Extract the (x, y) coordinate from the center of the cell holding the provided text.  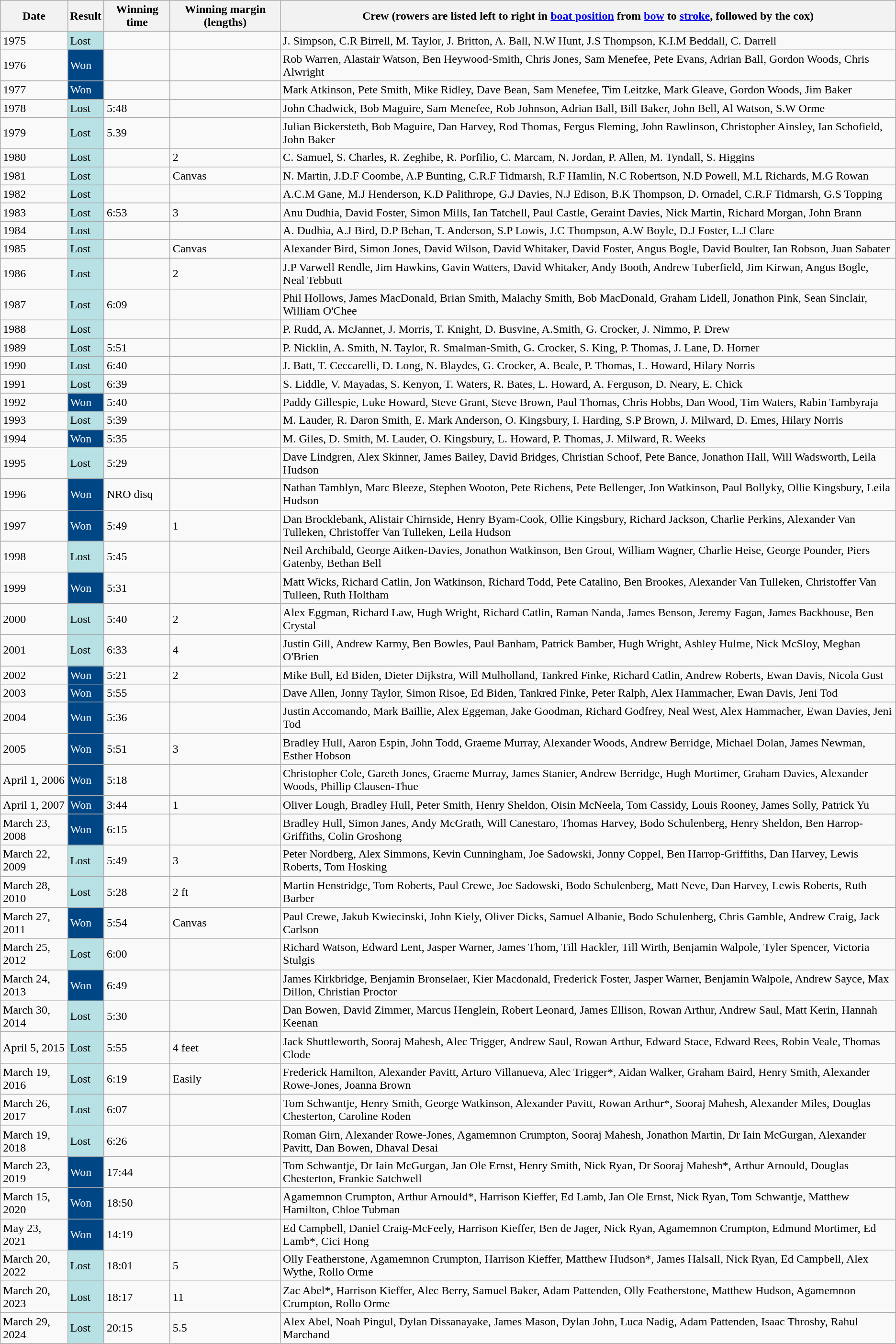
March 15, 2020 (34, 1204)
Bradley Hull, Aaron Espin, John Todd, Graeme Murray, Alexander Woods, Andrew Berridge, Michael Dolan, James Newman, Esther Hobson (588, 749)
March 19, 2016 (34, 1078)
March 26, 2017 (34, 1110)
1983 (34, 212)
Paddy Gillespie, Luke Howard, Steve Grant, Steve Brown, Paul Thomas, Chris Hobbs, Dan Wood, Tim Waters, Rabin Tambyraja (588, 402)
18:01 (137, 1266)
March 23, 2019 (34, 1172)
20:15 (137, 1328)
6:00 (137, 954)
Christopher Cole, Gareth Jones, Graeme Murray, James Stanier, Andrew Berridge, Hugh Mortimer, Graham Davies, Alexander Woods, Phillip Clausen-Thue (588, 780)
Alex Eggman, Richard Law, Hugh Wright, Richard Catlin, Raman Nanda, James Benson, Jeremy Fagan, James Backhouse, Ben Crystal (588, 619)
J. Simpson, C.R Birrell, M. Taylor, J. Britton, A. Ball, N.W Hunt, J.S Thompson, K.I.M Beddall, C. Darrell (588, 41)
4 feet (225, 1048)
NRO disq (137, 494)
March 27, 2011 (34, 923)
1977 (34, 90)
1995 (34, 463)
5:36 (137, 718)
1990 (34, 366)
March 24, 2013 (34, 985)
Richard Watson, Edward Lent, Jasper Warner, James Thom, Till Hackler, Till Wirth, Benjamin Walpole, Tyler Spencer, Victoria Stulgis (588, 954)
5:31 (137, 588)
Martin Henstridge, Tom Roberts, Paul Crewe, Joe Sadowski, Bodo Schulenberg, Matt Neve, Dan Harvey, Lewis Roberts, Ruth Barber (588, 892)
Phil Hollows, James MacDonald, Brian Smith, Malachy Smith, Bob MacDonald, Graham Lidell, Jonathon Pink, Sean Sinclair, William O'Chee (588, 305)
A.C.M Gane, M.J Henderson, K.D Palithrope, G.J Davies, N.J Edison, B.K Thompson, D. Ornadel, C.R.F Tidmarsh, G.S Topping (588, 194)
March 23, 2008 (34, 829)
March 25, 2012 (34, 954)
1988 (34, 329)
Jack Shuttleworth, Sooraj Mahesh, Alec Trigger, Andrew Saul, Rowan Arthur, Edward Stace, Edward Rees, Robin Veale, Thomas Clode (588, 1048)
Dan Bowen, David Zimmer, Marcus Henglein, Robert Leonard, James Ellison, Rowan Arthur, Andrew Saul, Matt Kerin, Hannah Keenan (588, 1016)
1991 (34, 384)
1998 (34, 556)
Peter Nordberg, Alex Simmons, Kevin Cunningham, Joe Sadowski, Jonny Coppel, Ben Harrop-Griffiths, Dan Harvey, Lewis Roberts, Tom Hosking (588, 861)
March 19, 2018 (34, 1141)
1985 (34, 248)
1996 (34, 494)
4 (225, 650)
John Chadwick, Bob Maguire, Sam Menefee, Rob Johnson, Adrian Ball, Bill Baker, John Bell, Al Watson, S.W Orme (588, 108)
2005 (34, 749)
Justin Gill, Andrew Karmy, Ben Bowles, Paul Banham, Patrick Bamber, Hugh Wright, Ashley Hulme, Nick McSloy, Meghan O'Brien (588, 650)
March 22, 2009 (34, 861)
6:49 (137, 985)
Matt Wicks, Richard Catlin, Jon Watkinson, Richard Todd, Pete Catalino, Ben Brookes, Alexander Van Tulleken, Christoffer Van Tulleen, Ruth Holtham (588, 588)
Roman Girn, Alexander Rowe-Jones, Agamemnon Crumpton, Sooraj Mahesh, Jonathon Martin, Dr Iain McGurgan, Alexander Pavitt, Dan Bowen, Dhaval Desai (588, 1141)
James Kirkbridge, Benjamin Bronselaer, Kier Macdonald, Frederick Foster, Jasper Warner, Benjamin Walpole, Andrew Sayce, Max Dillon, Christian Proctor (588, 985)
Mike Bull, Ed Biden, Dieter Dijkstra, Will Mulholland, Tankred Finke, Richard Catlin, Andrew Roberts, Ewan Davis, Nicola Gust (588, 675)
Winning time (137, 16)
J. Batt, T. Ceccarelli, D. Long, N. Blaydes, G. Crocker, A. Beale, P. Thomas, L. Howard, Hilary Norris (588, 366)
Dave Allen, Jonny Taylor, Simon Risoe, Ed Biden, Tankred Finke, Peter Ralph, Alex Hammacher, Ewan Davis, Jeni Tod (588, 693)
March 29, 2024 (34, 1328)
1976 (34, 65)
5.5 (225, 1328)
M. Lauder, R. Daron Smith, E. Mark Anderson, O. Kingsbury, I. Harding, S.P Brown, J. Milward, D. Emes, Hilary Norris (588, 420)
1997 (34, 526)
2002 (34, 675)
March 28, 2010 (34, 892)
Paul Crewe, Jakub Kwiecinski, John Kiely, Oliver Dicks, Samuel Albanie, Bodo Schulenberg, Chris Gamble, Andrew Craig, Jack Carlson (588, 923)
Result (86, 16)
April 1, 2007 (34, 805)
1975 (34, 41)
2001 (34, 650)
N. Martin, J.D.F Coombe, A.P Bunting, C.R.F Tidmarsh, R.F Hamlin, N.C Robertson, N.D Powell, M.L Richards, M.G Rowan (588, 176)
6:26 (137, 1141)
Alex Abel, Noah Pingul, Dylan Dissanayake, James Mason, Dylan John, Luca Nadig, Adam Pattenden, Isaac Throsby, Rahul Marchand (588, 1328)
1986 (34, 273)
Tom Schwantje, Henry Smith, George Watkinson, Alexander Pavitt, Rowan Arthur*, Sooraj Mahesh, Alexander Miles, Douglas Chesterton, Caroline Roden (588, 1110)
S. Liddle, V. Mayadas, S. Kenyon, T. Waters, R. Bates, L. Howard, A. Ferguson, D. Neary, E. Chick (588, 384)
April 5, 2015 (34, 1048)
6:33 (137, 650)
Oliver Lough, Bradley Hull, Peter Smith, Henry Sheldon, Oisin McNeela, Tom Cassidy, Louis Rooney, James Solly, Patrick Yu (588, 805)
1992 (34, 402)
M. Giles, D. Smith, M. Lauder, O. Kingsbury, L. Howard, P. Thomas, J. Milward, R. Weeks (588, 439)
3:44 (137, 805)
Winning margin (lengths) (225, 16)
1984 (34, 230)
14:19 (137, 1234)
1979 (34, 133)
6:53 (137, 212)
6:09 (137, 305)
5 (225, 1266)
5:18 (137, 780)
Ed Campbell, Daniel Craig-McFeely, Harrison Kieffer, Ben de Jager, Nick Ryan, Agamemnon Crumpton, Edmund Mortimer, Ed Lamb*, Cici Hong (588, 1234)
1999 (34, 588)
P. Nicklin, A. Smith, N. Taylor, R. Smalman-Smith, G. Crocker, S. King, P. Thomas, J. Lane, D. Horner (588, 348)
P. Rudd, A. McJannet, J. Morris, T. Knight, D. Busvine, A.Smith, G. Crocker, J. Nimmo, P. Drew (588, 329)
18:17 (137, 1297)
2 ft (225, 892)
2004 (34, 718)
17:44 (137, 1172)
6:39 (137, 384)
6:19 (137, 1078)
Julian Bickersteth, Bob Maguire, Dan Harvey, Rod Thomas, Fergus Fleming, John Rawlinson, Christopher Ainsley, Ian Schofield, John Baker (588, 133)
18:50 (137, 1204)
J.P Varwell Rendle, Jim Hawkins, Gavin Watters, David Whitaker, Andy Booth, Andrew Tuberfield, Jim Kirwan, Angus Bogle, Neal Tebbutt (588, 273)
11 (225, 1297)
Neil Archibald, George Aitken-Davies, Jonathon Watkinson, Ben Grout, William Wagner, Charlie Heise, George Pounder, Piers Gatenby, Bethan Bell (588, 556)
1978 (34, 108)
April 1, 2006 (34, 780)
2003 (34, 693)
Dave Lindgren, Alex Skinner, James Bailey, David Bridges, Christian Schoof, Pete Bance, Jonathon Hall, Will Wadsworth, Leila Hudson (588, 463)
Zac Abel*, Harrison Kieffer, Alec Berry, Samuel Baker, Adam Pattenden, Olly Featherstone, Matthew Hudson, Agamemnon Crumpton, Rollo Orme (588, 1297)
6:15 (137, 829)
May 23, 2021 (34, 1234)
5:29 (137, 463)
Alexander Bird, Simon Jones, David Wilson, David Whitaker, David Foster, Angus Bogle, David Boulter, Ian Robson, Juan Sabater (588, 248)
March 20, 2023 (34, 1297)
5.39 (137, 133)
5:54 (137, 923)
5:48 (137, 108)
Nathan Tamblyn, Marc Bleeze, Stephen Wooton, Pete Richens, Pete Bellenger, Jon Watkinson, Paul Bollyky, Ollie Kingsbury, Leila Hudson (588, 494)
March 30, 2014 (34, 1016)
5:35 (137, 439)
Mark Atkinson, Pete Smith, Mike Ridley, Dave Bean, Sam Menefee, Tim Leitzke, Mark Gleave, Gordon Woods, Jim Baker (588, 90)
6:40 (137, 366)
C. Samuel, S. Charles, R. Zeghibe, R. Porfilio, C. Marcam, N. Jordan, P. Allen, M. Tyndall, S. Higgins (588, 158)
Bradley Hull, Simon Janes, Andy McGrath, Will Canestaro, Thomas Harvey, Bodo Schulenberg, Henry Sheldon, Ben Harrop-Griffiths, Colin Groshong (588, 829)
Frederick Hamilton, Alexander Pavitt, Arturo Villanueva, Alec Trigger*, Aidan Walker, Graham Baird, Henry Smith, Alexander Rowe-Jones, Joanna Brown (588, 1078)
Agamemnon Crumpton, Arthur Arnould*, Harrison Kieffer, Ed Lamb, Jan Ole Ernst, Nick Ryan, Tom Schwantje, Matthew Hamilton, Chloe Tubman (588, 1204)
March 20, 2022 (34, 1266)
1980 (34, 158)
5:28 (137, 892)
1987 (34, 305)
1981 (34, 176)
Anu Dudhia, David Foster, Simon Mills, Ian Tatchell, Paul Castle, Geraint Davies, Nick Martin, Richard Morgan, John Brann (588, 212)
1982 (34, 194)
Date (34, 16)
Olly Featherstone, Agamemnon Crumpton, Harrison Kieffer, Matthew Hudson*, James Halsall, Nick Ryan, Ed Campbell, Alex Wythe, Rollo Orme (588, 1266)
Easily (225, 1078)
Tom Schwantje, Dr Iain McGurgan, Jan Ole Ernst, Henry Smith, Nick Ryan, Dr Sooraj Mahesh*, Arthur Arnould, Douglas Chesterton, Frankie Satchwell (588, 1172)
Justin Accomando, Mark Baillie, Alex Eggeman, Jake Goodman, Richard Godfrey, Neal West, Alex Hammacher, Ewan Davies, Jeni Tod (588, 718)
5:45 (137, 556)
1989 (34, 348)
6:07 (137, 1110)
2000 (34, 619)
1994 (34, 439)
5:39 (137, 420)
5:21 (137, 675)
1993 (34, 420)
A. Dudhia, A.J Bird, D.P Behan, T. Anderson, S.P Lowis, J.C Thompson, A.W Boyle, D.J Foster, L.J Clare (588, 230)
Rob Warren, Alastair Watson, Ben Heywood-Smith, Chris Jones, Sam Menefee, Pete Evans, Adrian Ball, Gordon Woods, Chris Alwright (588, 65)
Crew (rowers are listed left to right in boat position from bow to stroke, followed by the cox) (588, 16)
5:30 (137, 1016)
